Detect which cell encompasses the target text, then output its [X, Y] center coordinate. 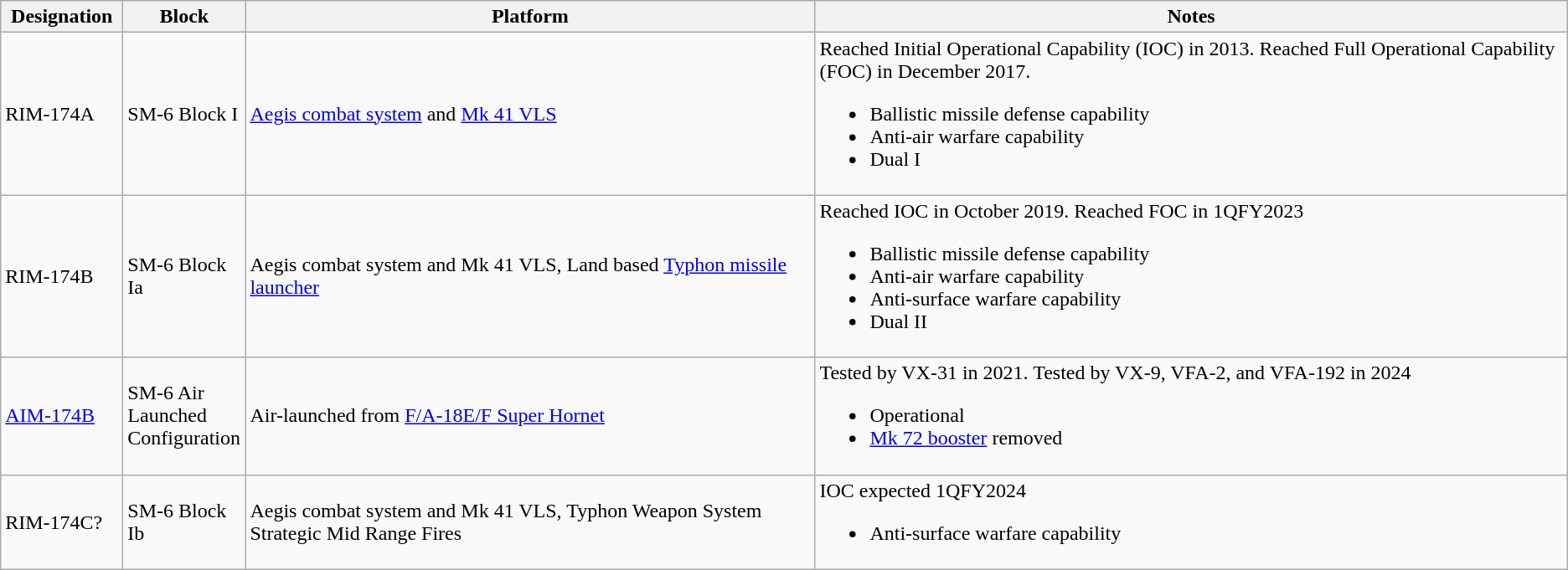
SM-6 Block I [184, 114]
Aegis combat system and Mk 41 VLS [530, 114]
Tested by VX-31 in 2021. Tested by VX-9, VFA-2, and VFA-192 in 2024OperationalMk 72 booster removed [1191, 416]
SM-6 Block Ib [184, 522]
RIM-174C? [62, 522]
Designation [62, 17]
Aegis combat system and Mk 41 VLS, Typhon Weapon System Strategic Mid Range Fires [530, 522]
RIM-174A [62, 114]
Platform [530, 17]
Notes [1191, 17]
SM-6 Block Ia [184, 276]
Block [184, 17]
IOC expected 1QFY2024Anti-surface warfare capability [1191, 522]
AIM-174B [62, 416]
SM-6 Air Launched Configuration [184, 416]
Air-launched from F/A-18E/F Super Hornet [530, 416]
RIM-174B [62, 276]
Aegis combat system and Mk 41 VLS, Land based Typhon missile launcher [530, 276]
